Capture the cell that displays the provided text and extract its [X, Y] central coordinate. 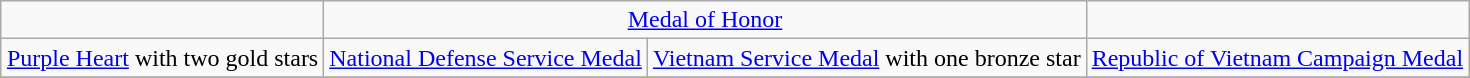
Vietnam Service Medal with one bronze star [866, 58]
Purple Heart with two gold stars [162, 58]
National Defense Service Medal [486, 58]
Republic of Vietnam Campaign Medal [1277, 58]
Medal of Honor [705, 20]
